Extract the [X, Y] coordinate from the center of the cell holding the provided text.  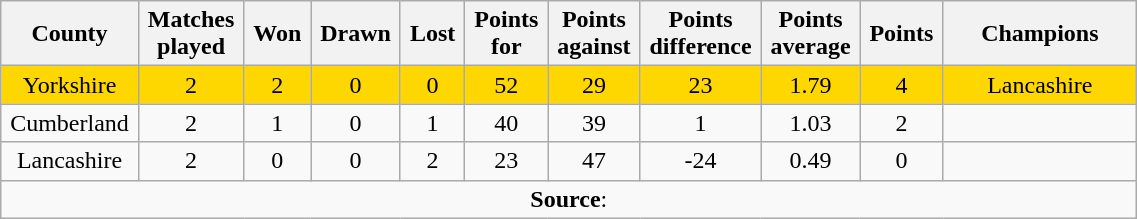
Cumberland [70, 123]
52 [506, 85]
Drawn [356, 34]
40 [506, 123]
-24 [700, 161]
Points [902, 34]
47 [594, 161]
0.49 [810, 161]
Points difference [700, 34]
Won [278, 34]
1.79 [810, 85]
29 [594, 85]
Yorkshire [70, 85]
1.03 [810, 123]
Lost [432, 34]
4 [902, 85]
Points for [506, 34]
Points average [810, 34]
Points against [594, 34]
39 [594, 123]
County [70, 34]
Champions [1040, 34]
Matches played [191, 34]
Source: [569, 199]
